Pinpoint the cell where the given text exists, returning its [X, Y] midpoint coordinate. 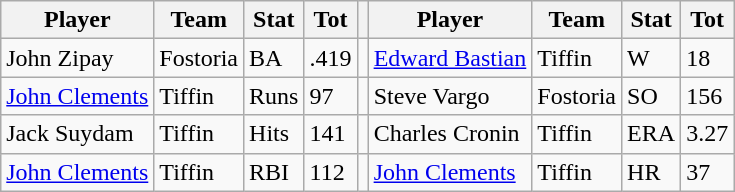
Jack Suydam [78, 134]
.419 [330, 58]
37 [708, 172]
112 [330, 172]
Runs [274, 96]
Charles Cronin [450, 134]
3.27 [708, 134]
Edward Bastian [450, 58]
Hits [274, 134]
156 [708, 96]
W [652, 58]
SO [652, 96]
HR [652, 172]
RBI [274, 172]
97 [330, 96]
John Zipay [78, 58]
Steve Vargo [450, 96]
BA [274, 58]
ERA [652, 134]
18 [708, 58]
141 [330, 134]
